Identify which cell holds the provided text, then report its [x, y] central coordinate. 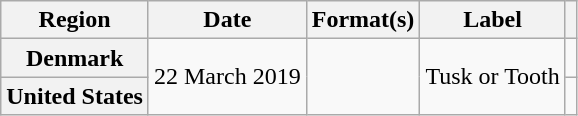
Denmark [75, 58]
Tusk or Tooth [492, 77]
Label [492, 20]
22 March 2019 [227, 77]
Date [227, 20]
Region [75, 20]
Format(s) [363, 20]
United States [75, 96]
